Return (x, y) of the center of cell containing provided text 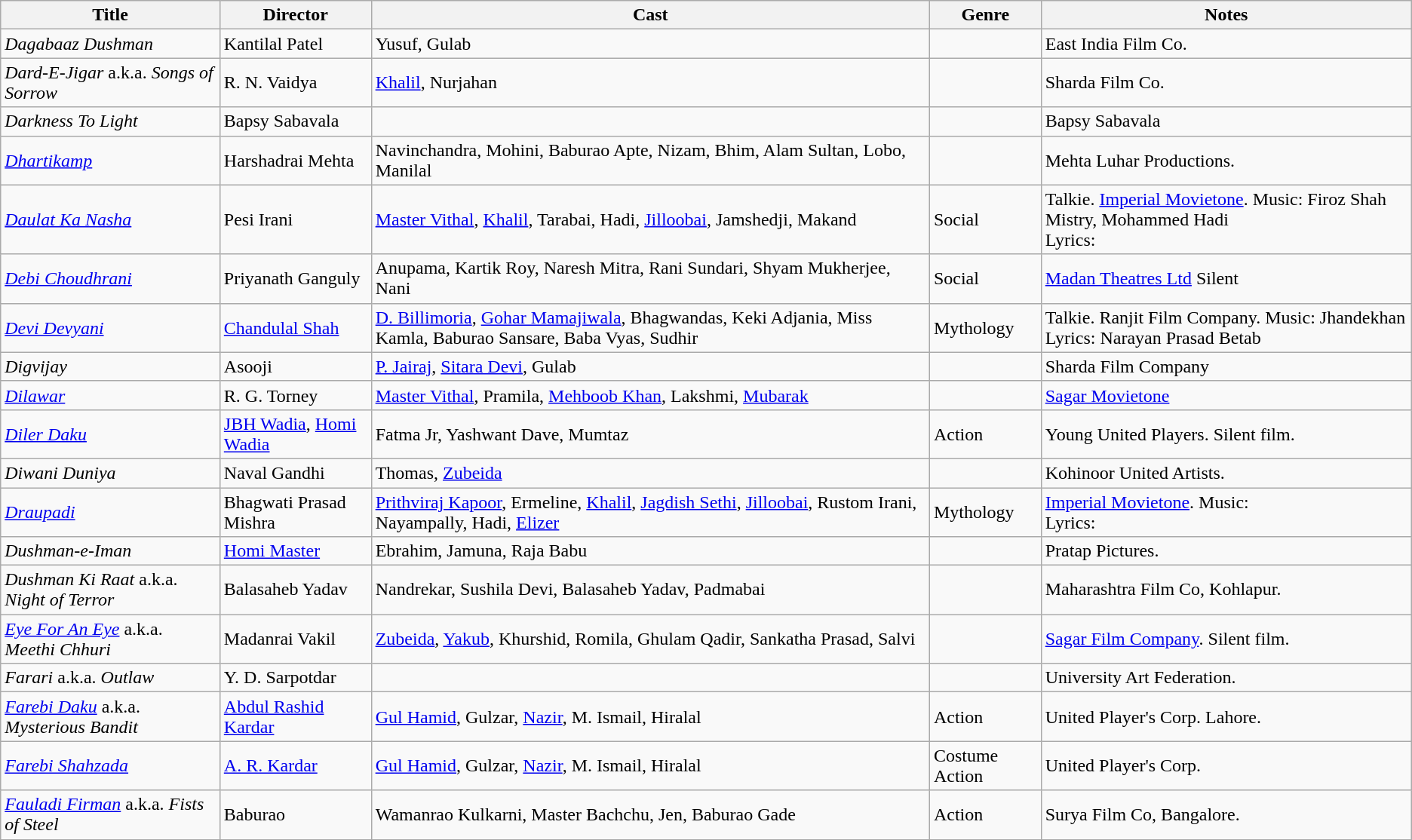
Navinchandra, Mohini, Baburao Apte, Nizam, Bhim, Alam Sultan, Lobo, Manilal (650, 160)
Director (296, 15)
Sagar Movietone (1226, 395)
Surya Film Co, Bangalore. (1226, 814)
P. Jairaj, Sitara Devi, Gulab (650, 366)
Imperial Movietone. Music: Lyrics: (1226, 511)
Thomas, Zubeida (650, 473)
Farari a.k.a. Outlaw (110, 678)
United Player's Corp. Lahore. (1226, 716)
Yusuf, Gulab (650, 44)
Cast (650, 15)
Baburao (296, 814)
Talkie. Ranjit Film Company. Music: JhandekhanLyrics: Narayan Prasad Betab (1226, 327)
Pesi Irani (296, 219)
Balasaheb Yadav (296, 590)
Fauladi Firman a.k.a. Fists of Steel (110, 814)
Genre (985, 15)
Homi Master (296, 551)
Kantilal Patel (296, 44)
Nandrekar, Sushila Devi, Balasaheb Yadav, Padmabai (650, 590)
Dilawar (110, 395)
Maharashtra Film Co, Kohlapur. (1226, 590)
Fatma Jr, Yashwant Dave, Mumtaz (650, 434)
Anupama, Kartik Roy, Naresh Mitra, Rani Sundari, Shyam Mukherjee, Nani (650, 279)
Notes (1226, 15)
Pratap Pictures. (1226, 551)
Bhagwati Prasad Mishra (296, 511)
United Player's Corp. (1226, 766)
JBH Wadia, Homi Wadia (296, 434)
Prithviraj Kapoor, Ermeline, Khalil, Jagdish Sethi, Jilloobai, Rustom Irani, Nayampally, Hadi, Elizer (650, 511)
Y. D. Sarpotdar (296, 678)
Costume Action (985, 766)
University Art Federation. (1226, 678)
Diwani Duniya (110, 473)
Diler Daku (110, 434)
Abdul Rashid Kardar (296, 716)
Wamanrao Kulkarni, Master Bachchu, Jen, Baburao Gade (650, 814)
Chandulal Shah (296, 327)
Sharda Film Co. (1226, 83)
A. R. Kardar (296, 766)
Ebrahim, Jamuna, Raja Babu (650, 551)
Farebi Daku a.k.a. Mysterious Bandit (110, 716)
Khalil, Nurjahan (650, 83)
Dagabaaz Dushman (110, 44)
Young United Players. Silent film. (1226, 434)
Digvijay (110, 366)
Title (110, 15)
Madanrai Vakil (296, 639)
Priyanath Ganguly (296, 279)
Debi Choudhrani (110, 279)
Mehta Luhar Productions. (1226, 160)
Kohinoor United Artists. (1226, 473)
Farebi Shahzada (110, 766)
Naval Gandhi (296, 473)
Master Vithal, Khalil, Tarabai, Hadi, Jilloobai, Jamshedji, Makand (650, 219)
R. G. Torney (296, 395)
Draupadi (110, 511)
Sharda Film Company (1226, 366)
R. N. Vaidya (296, 83)
D. Billimoria, Gohar Mamajiwala, Bhagwandas, Keki Adjania, Miss Kamla, Baburao Sansare, Baba Vyas, Sudhir (650, 327)
Daulat Ka Nasha (110, 219)
Zubeida, Yakub, Khurshid, Romila, Ghulam Qadir, Sankatha Prasad, Salvi (650, 639)
Master Vithal, Pramila, Mehboob Khan, Lakshmi, Mubarak (650, 395)
Eye For An Eye a.k.a. Meethi Chhuri (110, 639)
Talkie. Imperial Movietone. Music: Firoz Shah Mistry, Mohammed HadiLyrics: (1226, 219)
Madan Theatres Ltd Silent (1226, 279)
Harshadrai Mehta (296, 160)
Dushman Ki Raat a.k.a. Night of Terror (110, 590)
Asooji (296, 366)
Sagar Film Company. Silent film. (1226, 639)
Darkness To Light (110, 121)
Dushman-e-Iman (110, 551)
Devi Devyani (110, 327)
Dard-E-Jigar a.k.a. Songs of Sorrow (110, 83)
Dhartikamp (110, 160)
East India Film Co. (1226, 44)
